Identify which cell holds the provided text, then report its [X, Y] central coordinate. 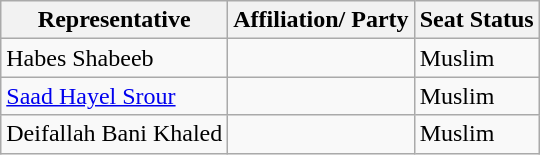
Habes Shabeeb [114, 58]
Seat Status [476, 20]
Representative [114, 20]
Deifallah Bani Khaled [114, 134]
Saad Hayel Srour [114, 96]
Affiliation/ Party [321, 20]
